Locate the cell with the specified text and output its [X, Y] center coordinate. 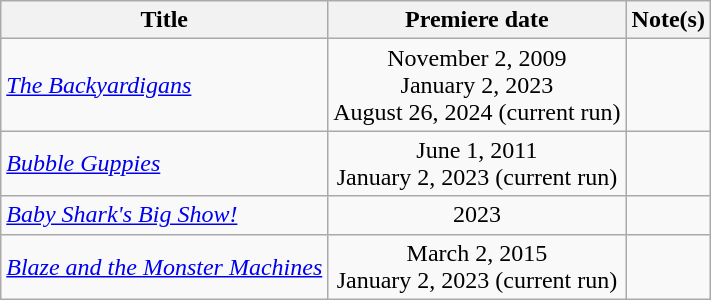
November 2, 2009January 2, 2023August 26, 2024 (current run) [477, 85]
Baby Shark's Big Show! [164, 215]
Note(s) [668, 20]
2023 [477, 215]
Premiere date [477, 20]
Blaze and the Monster Machines [164, 266]
Bubble Guppies [164, 164]
Title [164, 20]
June 1, 2011January 2, 2023 (current run) [477, 164]
March 2, 2015January 2, 2023 (current run) [477, 266]
The Backyardigans [164, 85]
